Determine the (x, y) coordinate at the center of the cell enclosing the given text.  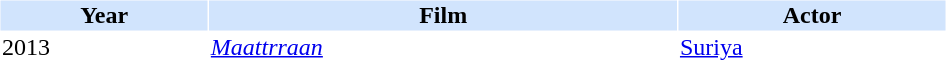
Actor (812, 15)
Year (104, 15)
Film (443, 15)
